Extract the [x, y] coordinate from the center of the cell holding the provided text.  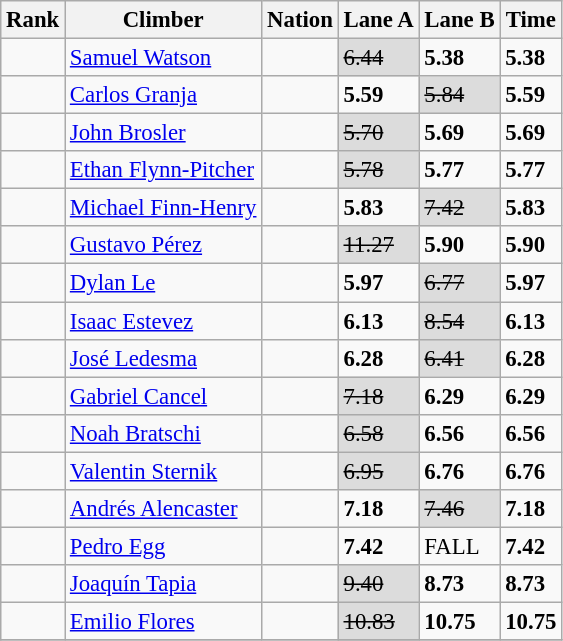
5.70 [378, 133]
Pedro Egg [164, 546]
Ethan Flynn-Pitcher [164, 170]
9.40 [378, 584]
Joaquín Tapia [164, 584]
John Brosler [164, 133]
Gustavo Pérez [164, 245]
Samuel Watson [164, 58]
Andrés Alencaster [164, 509]
Emilio Flores [164, 621]
6.77 [460, 283]
5.78 [378, 170]
7.46 [460, 509]
Climber [164, 20]
Isaac Estevez [164, 321]
11.27 [378, 245]
10.83 [378, 621]
Lane B [460, 20]
José Ledesma [164, 358]
8.54 [460, 321]
Dylan Le [164, 283]
Valentin Sternik [164, 471]
Gabriel Cancel [164, 396]
Michael Finn-Henry [164, 208]
6.41 [460, 358]
Noah Bratschi [164, 433]
5.84 [460, 95]
Rank [33, 20]
6.58 [378, 433]
6.44 [378, 58]
Time [531, 20]
Lane A [378, 20]
FALL [460, 546]
6.95 [378, 471]
Nation [300, 20]
Carlos Granja [164, 95]
